Provide the [x, y] coordinate of the cell's center where the given text is located.  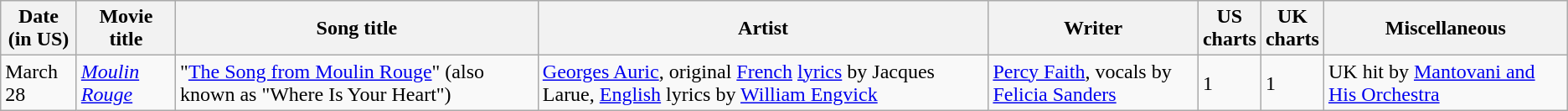
Moulin Rouge [126, 82]
Percy Faith, vocals by Felicia Sanders [1093, 82]
Movie title [126, 29]
US charts [1230, 29]
March 28 [39, 82]
Georges Auric, original French lyrics by Jacques Larue, English lyrics by William Engvick [763, 82]
Artist [763, 29]
Miscellaneous [1446, 29]
Song title [357, 29]
UK hit by Mantovani and His Orchestra [1446, 82]
"The Song from Moulin Rouge" (also known as "Where Is Your Heart") [357, 82]
Date(in US) [39, 29]
Writer [1093, 29]
UKcharts [1292, 29]
